Determine the (x, y) coordinate at the center of the cell enclosing the given text.  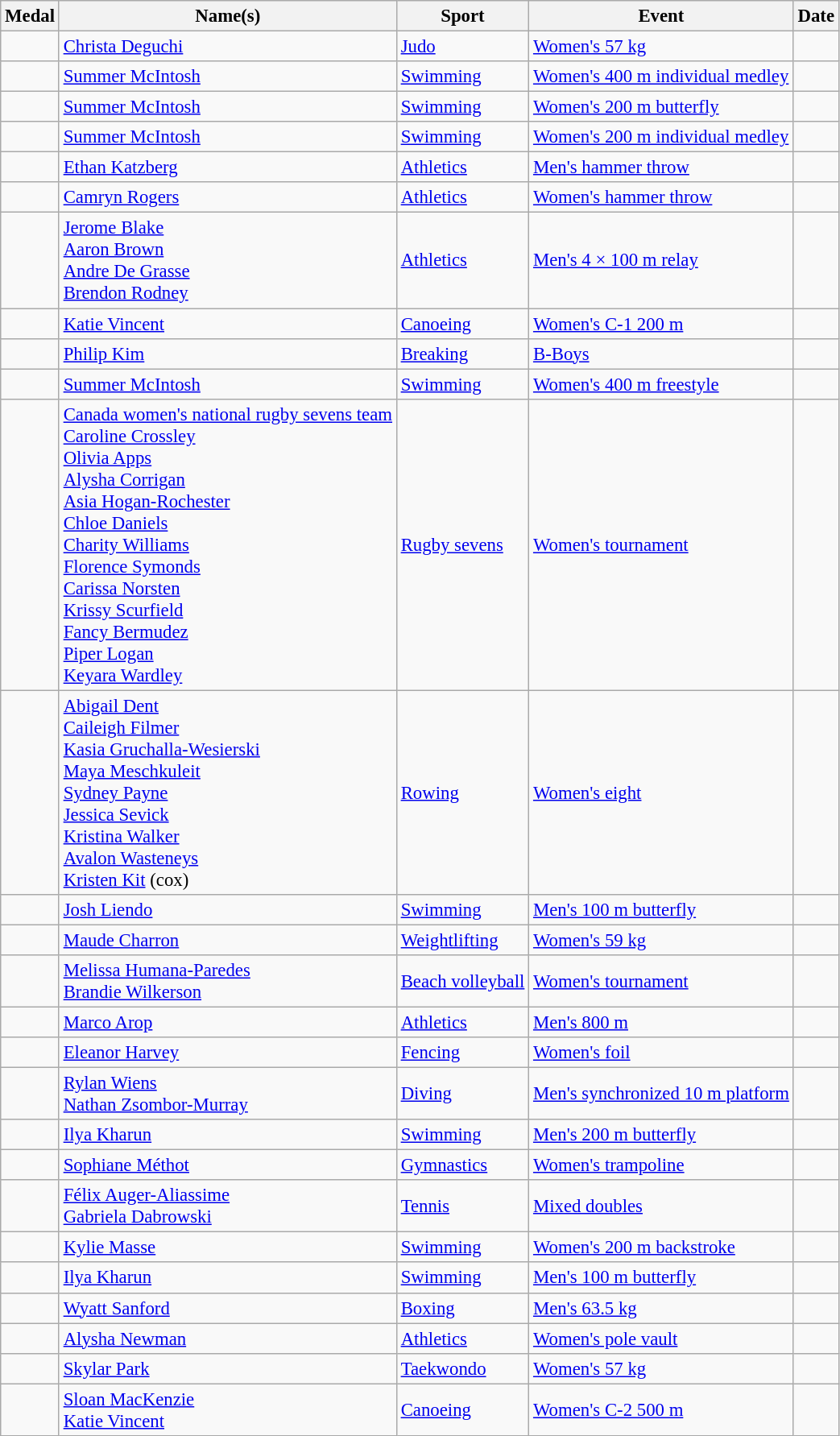
Event (662, 16)
Wyatt Sanford (227, 1308)
Sloan MacKenzieKatie Vincent (227, 1409)
Katie Vincent (227, 324)
Women's foil (662, 1053)
Date (816, 16)
Women's C-2 500 m (662, 1409)
Skylar Park (227, 1368)
Maude Charron (227, 940)
Marco Arop (227, 1022)
Eleanor Harvey (227, 1053)
Medal (31, 16)
Men's 800 m (662, 1022)
Beach volleyball (462, 981)
Women's 200 m butterfly (662, 107)
Women's 200 m backstroke (662, 1248)
Women's 59 kg (662, 940)
Women's eight (662, 792)
Félix Auger-AliassimeGabriela Dabrowski (227, 1206)
Women's C-1 200 m (662, 324)
Rugby sevens (462, 544)
Women's 200 m individual medley (662, 137)
Fencing (462, 1053)
Women's trampoline (662, 1165)
Tennis (462, 1206)
Mixed doubles (662, 1206)
Breaking (462, 354)
Kylie Masse (227, 1248)
Boxing (462, 1308)
Taekwondo (462, 1368)
Weightlifting (462, 940)
Abigail DentCaileigh FilmerKasia Gruchalla-WesierskiMaya MeschkuleitSydney PayneJessica SevickKristina WalkerAvalon WasteneysKristen Kit (cox) (227, 792)
Men's 63.5 kg (662, 1308)
Christa Deguchi (227, 47)
Women's 400 m individual medley (662, 77)
Sport (462, 16)
Camryn Rogers (227, 197)
Ethan Katzberg (227, 168)
Jerome BlakeAaron BrownAndre De GrasseBrendon Rodney (227, 261)
Melissa Humana-ParedesBrandie Wilkerson (227, 981)
Women's pole vault (662, 1339)
Alysha Newman (227, 1339)
Rylan WiensNathan Zsombor-Murray (227, 1094)
Josh Liendo (227, 910)
Rowing (462, 792)
Men's 200 m butterfly (662, 1135)
Judo (462, 47)
Philip Kim (227, 354)
Men's 4 × 100 m relay (662, 261)
Gymnastics (462, 1165)
Sophiane Méthot (227, 1165)
B-Boys (662, 354)
Men's synchronized 10 m platform (662, 1094)
Diving (462, 1094)
Women's hammer throw (662, 197)
Name(s) (227, 16)
Men's hammer throw (662, 168)
Women's 400 m freestyle (662, 384)
